Find where the given text appears and provide that cell's center as [x, y] coordinate. 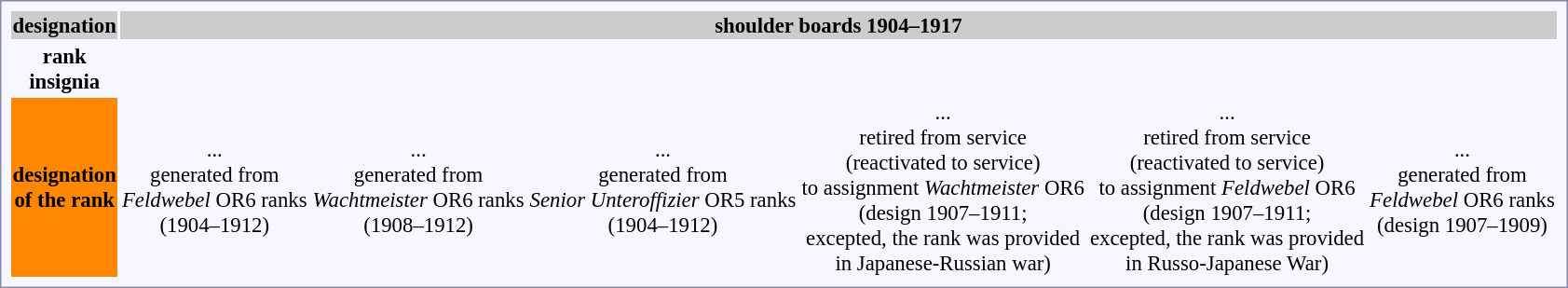
... generated fromFeldwebel OR6 ranks(1904–1912) [214, 187]
designationof the rank [64, 187]
rankinsignia [64, 69]
...generated fromWachtmeister OR6 ranks(1908–1912) [418, 187]
... generated from Feldwebel OR6 ranks(design 1907–1909) [1463, 187]
...generated fromSenior Unteroffizier OR5 ranks(1904–1912) [663, 187]
...retired from service(reactivated to service)to assignment Feldwebel OR6(design 1907–1911; excepted, the rank was provided in Russo-Japanese War) [1226, 187]
designation [64, 25]
shoulder boards 1904–1917 [839, 25]
